Search for the cell housing the specified text and yield its [x, y] center coordinate. 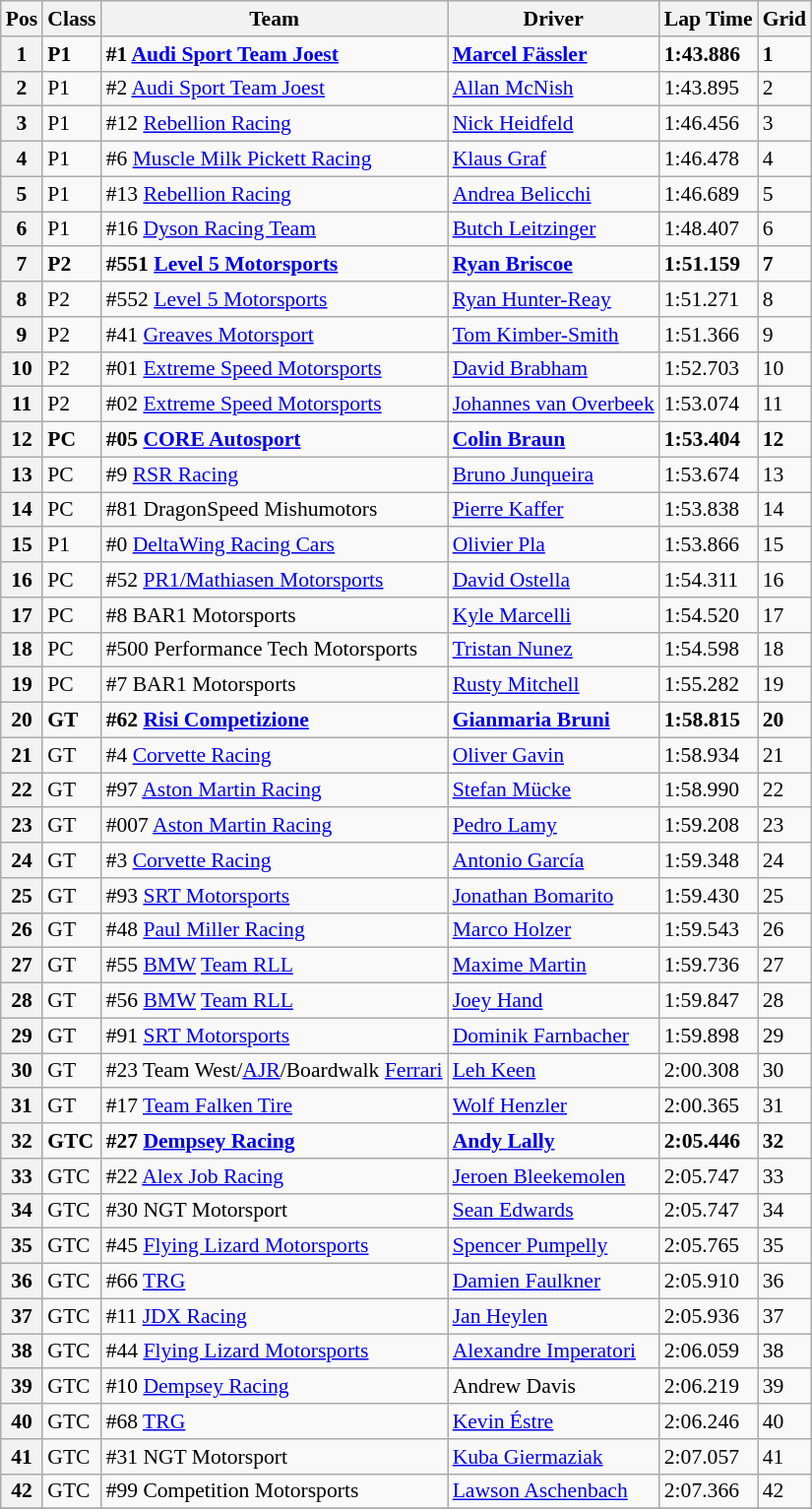
1:55.282 [709, 685]
Rusty Mitchell [553, 685]
1:58.934 [709, 755]
1:48.407 [709, 229]
#55 BMW Team RLL [275, 966]
Maxime Martin [553, 966]
1:53.674 [709, 474]
2:05.446 [709, 1141]
#11 JDX Racing [275, 1316]
#12 Rebellion Racing [275, 124]
Gianmaria Bruni [553, 721]
Olivier Pla [553, 545]
#81 DragonSpeed Mishumotors [275, 510]
#93 SRT Motorsports [275, 896]
Allan McNish [553, 89]
#22 Alex Job Racing [275, 1176]
#551 Level 5 Motorsports [275, 265]
#552 Level 5 Motorsports [275, 299]
1:59.208 [709, 826]
1:59.543 [709, 930]
#16 Dyson Racing Team [275, 229]
Jeroen Bleekemolen [553, 1176]
Andy Lally [553, 1141]
1:51.271 [709, 299]
Spencer Pumpelly [553, 1246]
Bruno Junqueira [553, 474]
David Brabham [553, 369]
#05 CORE Autosport [275, 440]
#23 Team West/AJR/Boardwalk Ferrari [275, 1071]
#52 PR1/Mathiasen Motorsports [275, 580]
Ryan Briscoe [553, 265]
Ryan Hunter-Reay [553, 299]
1:46.456 [709, 124]
2:05.936 [709, 1316]
1:59.847 [709, 1001]
Joey Hand [553, 1001]
#2 Audi Sport Team Joest [275, 89]
2:05.765 [709, 1246]
Tom Kimber-Smith [553, 335]
Grid [785, 19]
#27 Dempsey Racing [275, 1141]
Lawson Aschenbach [553, 1491]
1:58.815 [709, 721]
Kyle Marcelli [553, 615]
#44 Flying Lizard Motorsports [275, 1352]
2:07.057 [709, 1457]
1:43.895 [709, 89]
Lap Time [709, 19]
Marcel Fässler [553, 54]
Kuba Giermaziak [553, 1457]
#62 Risi Competizione [275, 721]
2:07.366 [709, 1491]
Antonio García [553, 860]
1:53.866 [709, 545]
1:52.703 [709, 369]
Stefan Mücke [553, 790]
#10 Dempsey Racing [275, 1387]
#0 DeltaWing Racing Cars [275, 545]
#9 RSR Racing [275, 474]
#4 Corvette Racing [275, 755]
David Ostella [553, 580]
Andrea Belicchi [553, 194]
Klaus Graf [553, 159]
Damien Faulkner [553, 1282]
1:54.520 [709, 615]
2:00.308 [709, 1071]
#13 Rebellion Racing [275, 194]
Dominik Farnbacher [553, 1036]
2:00.365 [709, 1106]
2:06.246 [709, 1421]
#17 Team Falken Tire [275, 1106]
1:53.074 [709, 405]
#3 Corvette Racing [275, 860]
1:43.886 [709, 54]
#6 Muscle Milk Pickett Racing [275, 159]
1:54.311 [709, 580]
1:59.430 [709, 896]
#01 Extreme Speed Motorsports [275, 369]
#8 BAR1 Motorsports [275, 615]
#68 TRG [275, 1421]
Kevin Éstre [553, 1421]
2:05.910 [709, 1282]
Marco Holzer [553, 930]
1:53.838 [709, 510]
Driver [553, 19]
#91 SRT Motorsports [275, 1036]
1:59.898 [709, 1036]
1:58.990 [709, 790]
1:51.366 [709, 335]
Team [275, 19]
Pedro Lamy [553, 826]
Alexandre Imperatori [553, 1352]
#500 Performance Tech Motorsports [275, 650]
Johannes van Overbeek [553, 405]
Pierre Kaffer [553, 510]
Sean Edwards [553, 1211]
#7 BAR1 Motorsports [275, 685]
Class [71, 19]
Andrew Davis [553, 1387]
Oliver Gavin [553, 755]
#007 Aston Martin Racing [275, 826]
Colin Braun [553, 440]
Nick Heidfeld [553, 124]
#97 Aston Martin Racing [275, 790]
1:54.598 [709, 650]
Tristan Nunez [553, 650]
#45 Flying Lizard Motorsports [275, 1246]
#31 NGT Motorsport [275, 1457]
Jonathan Bomarito [553, 896]
1:59.736 [709, 966]
#02 Extreme Speed Motorsports [275, 405]
#56 BMW Team RLL [275, 1001]
1:53.404 [709, 440]
1:51.159 [709, 265]
Wolf Henzler [553, 1106]
#41 Greaves Motorsport [275, 335]
#99 Competition Motorsports [275, 1491]
2:06.059 [709, 1352]
Butch Leitzinger [553, 229]
Jan Heylen [553, 1316]
#48 Paul Miller Racing [275, 930]
#66 TRG [275, 1282]
1:46.689 [709, 194]
1:59.348 [709, 860]
1:46.478 [709, 159]
Leh Keen [553, 1071]
2:06.219 [709, 1387]
Pos [22, 19]
#30 NGT Motorsport [275, 1211]
#1 Audi Sport Team Joest [275, 54]
